Output the (x, y) coordinate of the center of the cell containing the given text.  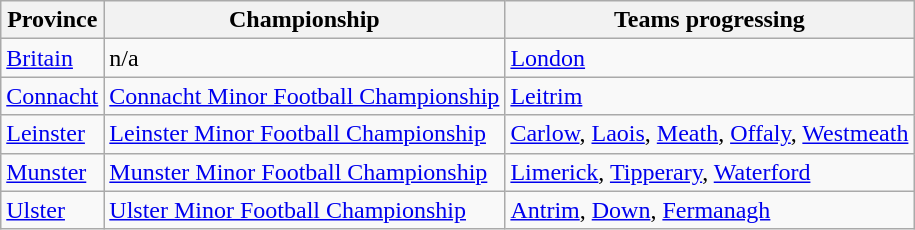
Britain (52, 58)
n/a (304, 58)
Province (52, 20)
Carlow, Laois, Meath, Offaly, Westmeath (710, 134)
Connacht Minor Football Championship (304, 96)
Munster (52, 172)
Connacht (52, 96)
Ulster (52, 210)
Leinster Minor Football Championship (304, 134)
Leitrim (710, 96)
London (710, 58)
Ulster Minor Football Championship (304, 210)
Leinster (52, 134)
Limerick, Tipperary, Waterford (710, 172)
Teams progressing (710, 20)
Munster Minor Football Championship (304, 172)
Antrim, Down, Fermanagh (710, 210)
Championship (304, 20)
